Pinpoint the cell where the given text exists, returning its [x, y] midpoint coordinate. 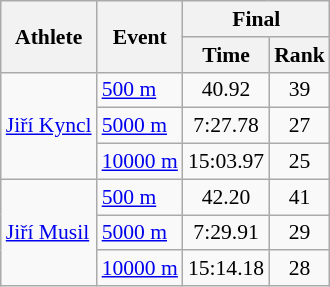
Time [226, 55]
Jiří Musil [49, 232]
Jiří Kyncl [49, 126]
Final [256, 19]
41 [300, 197]
27 [300, 126]
40.92 [226, 90]
Event [140, 36]
7:29.91 [226, 233]
42.20 [226, 197]
Rank [300, 55]
7:27.78 [226, 126]
39 [300, 90]
15:14.18 [226, 269]
28 [300, 269]
29 [300, 233]
25 [300, 162]
Athlete [49, 36]
15:03.97 [226, 162]
